Output the (X, Y) coordinate of the center of the cell containing the given text.  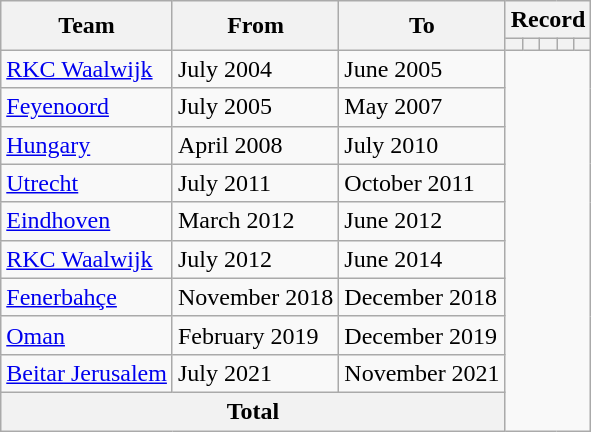
July 2021 (255, 373)
April 2008 (255, 145)
February 2019 (255, 335)
December 2018 (422, 297)
June 2012 (422, 221)
Team (87, 26)
July 2012 (255, 259)
To (422, 26)
June 2014 (422, 259)
November 2018 (255, 297)
Record (548, 20)
July 2010 (422, 145)
March 2012 (255, 221)
July 2005 (255, 107)
December 2019 (422, 335)
November 2021 (422, 373)
Hungary (87, 145)
October 2011 (422, 183)
Fenerbahçe (87, 297)
From (255, 26)
July 2004 (255, 69)
May 2007 (422, 107)
June 2005 (422, 69)
Oman (87, 335)
Feyenoord (87, 107)
Eindhoven (87, 221)
Beitar Jerusalem (87, 373)
July 2011 (255, 183)
Total (253, 411)
Utrecht (87, 183)
